Extract the [x, y] coordinate from the center of the cell holding the provided text.  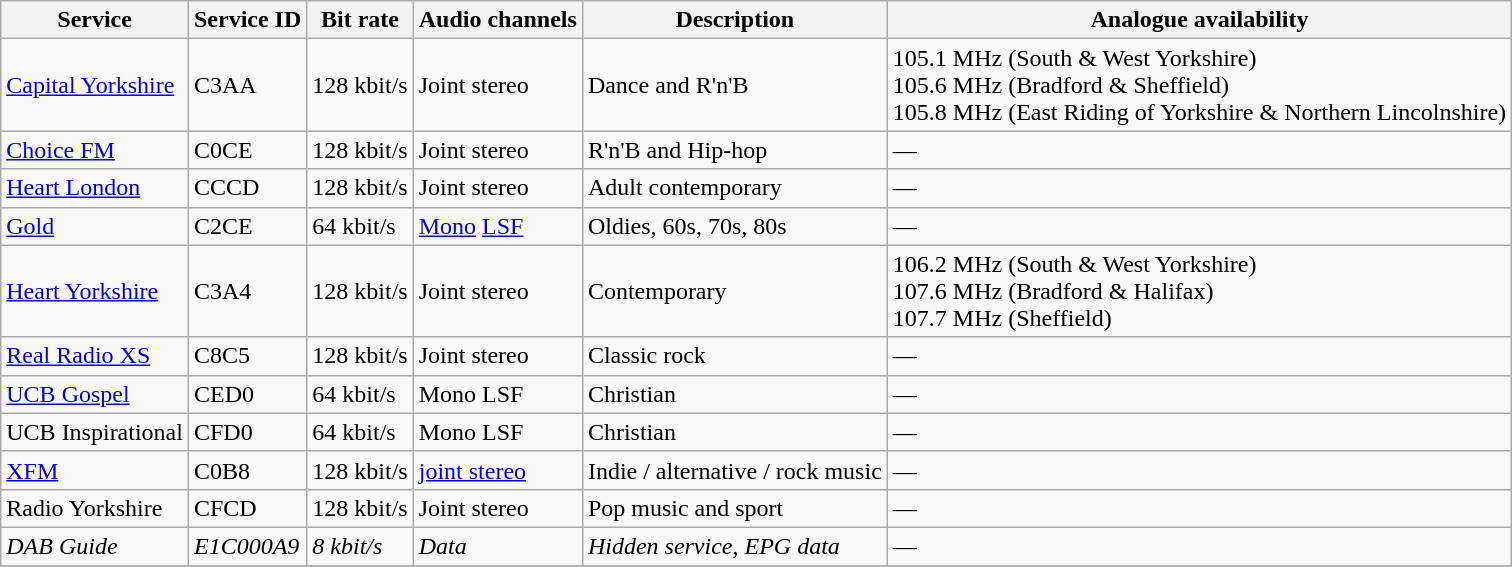
Adult contemporary [734, 188]
C2CE [247, 226]
XFM [95, 470]
C3AA [247, 85]
Hidden service, EPG data [734, 546]
Capital Yorkshire [95, 85]
105.1 MHz (South & West Yorkshire)105.6 MHz (Bradford & Sheffield)105.8 MHz (East Riding of Yorkshire & Northern Lincolnshire) [1199, 85]
Contemporary [734, 291]
C3A4 [247, 291]
C0B8 [247, 470]
Bit rate [360, 20]
UCB Inspirational [95, 432]
Indie / alternative / rock music [734, 470]
Service [95, 20]
Data [498, 546]
Dance and R'n'B [734, 85]
CED0 [247, 394]
Classic rock [734, 356]
8 kbit/s [360, 546]
Gold [95, 226]
E1C000A9 [247, 546]
C0CE [247, 150]
Service ID [247, 20]
Choice FM [95, 150]
Oldies, 60s, 70s, 80s [734, 226]
Heart London [95, 188]
Pop music and sport [734, 508]
Description [734, 20]
Audio channels [498, 20]
106.2 MHz (South & West Yorkshire)107.6 MHz (Bradford & Halifax)107.7 MHz (Sheffield) [1199, 291]
C8C5 [247, 356]
Analogue availability [1199, 20]
CFD0 [247, 432]
UCB Gospel [95, 394]
Heart Yorkshire [95, 291]
CFCD [247, 508]
DAB Guide [95, 546]
Radio Yorkshire [95, 508]
joint stereo [498, 470]
R'n'B and Hip-hop [734, 150]
Real Radio XS [95, 356]
CCCD [247, 188]
